From the cell containing the given text, extract its center point as (X, Y) coordinate. 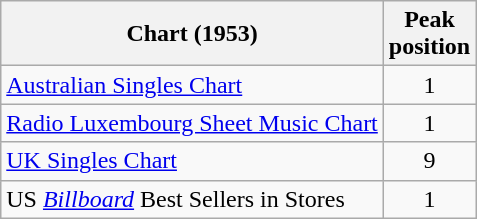
UK Singles Chart (192, 161)
Chart (1953) (192, 34)
US Billboard Best Sellers in Stores (192, 199)
Australian Singles Chart (192, 85)
Peak position (429, 34)
Radio Luxembourg Sheet Music Chart (192, 123)
9 (429, 161)
